Capture the cell that displays the provided text and extract its [X, Y] central coordinate. 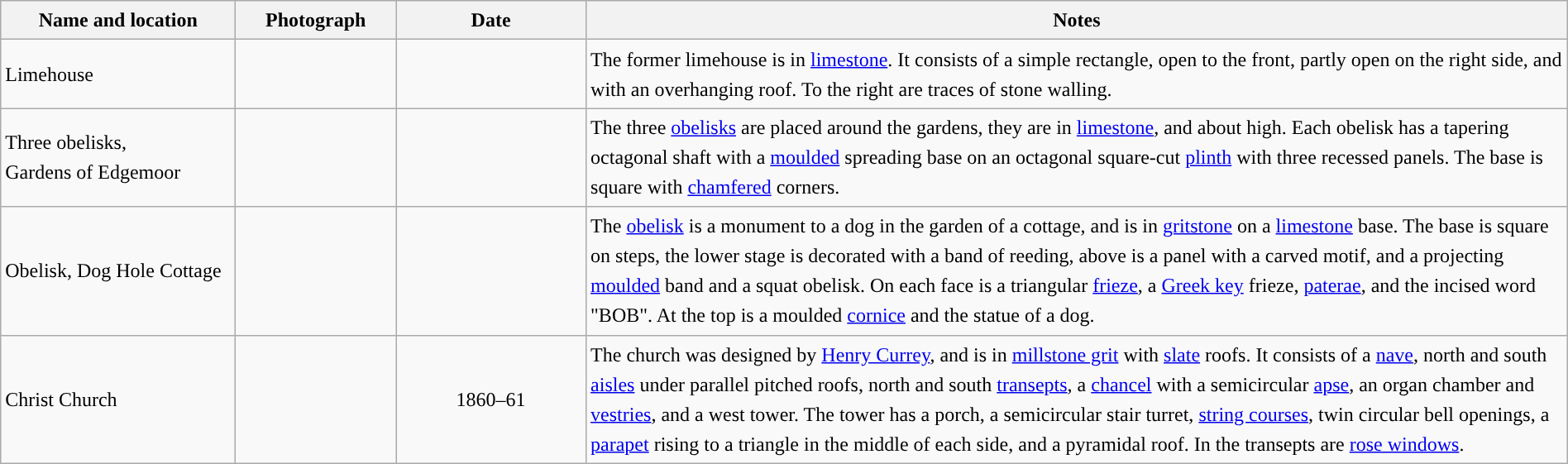
Date [491, 20]
Name and location [118, 20]
Obelisk, Dog Hole Cottage [118, 271]
Christ Church [118, 399]
Three obelisks,Gardens of Edgemoor [118, 157]
Notes [1077, 20]
Photograph [316, 20]
1860–61 [491, 399]
Limehouse [118, 74]
